Pinpoint the cell where the given text exists, returning its (x, y) midpoint coordinate. 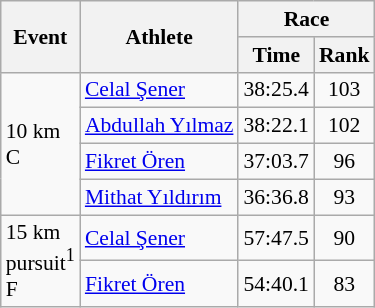
38:25.4 (276, 90)
57:47.5 (276, 238)
103 (344, 90)
Mithat Yıldırım (160, 197)
Abdullah Yılmaz (160, 126)
83 (344, 284)
Athlete (160, 36)
90 (344, 238)
54:40.1 (276, 284)
36:36.8 (276, 197)
Time (276, 55)
102 (344, 126)
96 (344, 162)
Race (306, 19)
Event (40, 36)
38:22.1 (276, 126)
15 km pursuit1 F (40, 261)
10 km C (40, 143)
Rank (344, 55)
93 (344, 197)
37:03.7 (276, 162)
